Search for the cell housing the specified text and yield its (x, y) center coordinate. 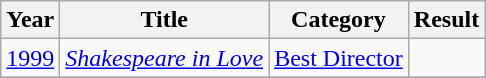
Category (339, 20)
Shakespeare in Love (164, 58)
Result (446, 20)
Year (30, 20)
1999 (30, 58)
Title (164, 20)
Best Director (339, 58)
